Output the (x, y) coordinate of the center of the cell containing the given text.  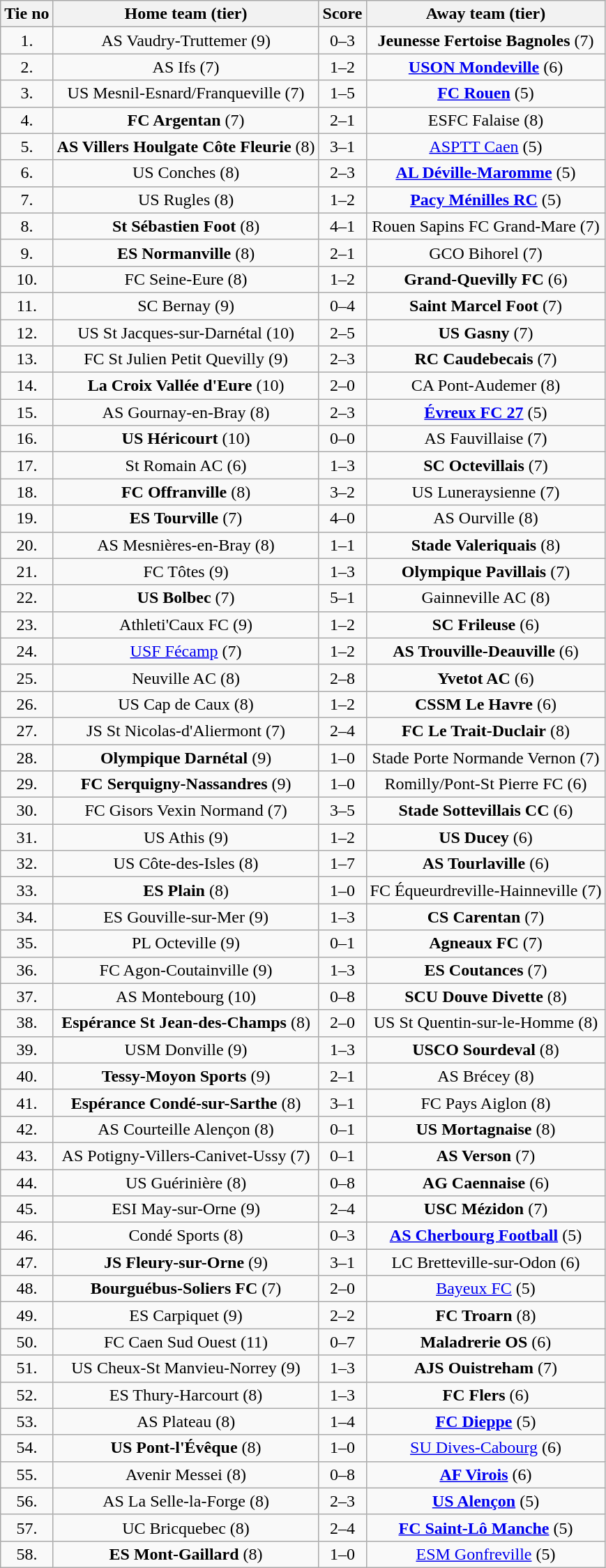
Maladrerie OS (6) (485, 1342)
AS Fauvillaise (7) (485, 439)
48. (26, 1289)
1–4 (342, 1421)
46. (26, 1236)
CA Pont-Audemer (8) (485, 386)
AS Brécey (8) (485, 1076)
32. (26, 864)
16. (26, 439)
FC Gisors Vexin Normand (7) (185, 811)
USF Fécamp (7) (185, 651)
Bayeux FC (5) (485, 1289)
45. (26, 1209)
FC Dieppe (5) (485, 1421)
ESM Gonfreville (5) (485, 1554)
Home team (tier) (185, 14)
39. (26, 1050)
Tie no (26, 14)
ES Plain (8) (185, 890)
CSSM Le Havre (6) (485, 704)
18. (26, 492)
ASPTT Caen (5) (485, 147)
FC Caen Sud Ouest (11) (185, 1342)
2–2 (342, 1315)
15. (26, 412)
US Cheux-St Manvieu-Norrey (9) (185, 1368)
US Mortagnaise (8) (485, 1129)
54. (26, 1448)
0–7 (342, 1342)
4. (26, 120)
AS Plateau (8) (185, 1421)
US Bolbec (7) (185, 598)
3–5 (342, 811)
SCU Douve Divette (8) (485, 996)
PL Octeville (9) (185, 943)
US Cap de Caux (8) (185, 704)
Athleti'Caux FC (9) (185, 625)
5–1 (342, 598)
6. (26, 173)
55. (26, 1474)
22. (26, 598)
JS Fleury-sur-Orne (9) (185, 1262)
JS St Nicolas-d'Aliermont (7) (185, 731)
4–0 (342, 518)
34. (26, 917)
FC Serquigny-Nassandres (9) (185, 784)
US Héricourt (10) (185, 439)
Olympique Darnétal (9) (185, 757)
La Croix Vallée d'Eure (10) (185, 386)
AS Potigny-Villers-Canivet-Ussy (7) (185, 1156)
AS Montebourg (10) (185, 996)
US Conches (8) (185, 173)
AS Villers Houlgate Côte Fleurie (8) (185, 147)
ES Carpiquet (9) (185, 1315)
13. (26, 359)
AJS Ouistreham (7) (485, 1368)
LC Bretteville-sur-Odon (6) (485, 1262)
53. (26, 1421)
FC Argentan (7) (185, 120)
AS Trouville-Deauville (6) (485, 651)
3–2 (342, 492)
Tessy-Moyon Sports (9) (185, 1076)
25. (26, 678)
Yvetot AC (6) (485, 678)
Bourguébus-Soliers FC (7) (185, 1289)
30. (26, 811)
AS Cherbourg Football (5) (485, 1236)
41. (26, 1103)
US Ducey (6) (485, 837)
ES Mont-Gaillard (8) (185, 1554)
US Alençon (5) (485, 1501)
47. (26, 1262)
AS Vaudry-Truttemer (9) (185, 40)
11. (26, 306)
US St Quentin-sur-le-Homme (8) (485, 1023)
Romilly/Pont-St Pierre FC (6) (485, 784)
FC Troarn (8) (485, 1315)
Grand-Quevilly FC (6) (485, 279)
29. (26, 784)
St Sébastien Foot (8) (185, 226)
FC Rouen (5) (485, 94)
ES Gouville-sur-Mer (9) (185, 917)
AL Déville-Maromme (5) (485, 173)
36. (26, 970)
FC Tôtes (9) (185, 572)
US Pont-l'Évêque (8) (185, 1448)
Gainneville AC (8) (485, 598)
ES Thury-Harcourt (8) (185, 1395)
AF Virois (6) (485, 1474)
Évreux FC 27 (5) (485, 412)
FC Le Trait-Duclair (8) (485, 731)
AS Ifs (7) (185, 67)
35. (26, 943)
43. (26, 1156)
US Athis (9) (185, 837)
1–5 (342, 94)
1. (26, 40)
Stade Sottevillais CC (6) (485, 811)
12. (26, 333)
56. (26, 1501)
US Luneraysienne (7) (485, 492)
FC Agon-Coutainville (9) (185, 970)
9. (26, 253)
USC Mézidon (7) (485, 1209)
US Guérinière (8) (185, 1183)
Espérance St Jean-des-Champs (8) (185, 1023)
38. (26, 1023)
St Romain AC (6) (185, 465)
AS Courteille Alençon (8) (185, 1129)
GCO Bihorel (7) (485, 253)
24. (26, 651)
US Rugles (8) (185, 200)
20. (26, 545)
44. (26, 1183)
58. (26, 1554)
Pacy Ménilles RC (5) (485, 200)
Away team (tier) (485, 14)
AS Mesnières-en-Bray (8) (185, 545)
Score (342, 14)
FC Saint-Lô Manche (5) (485, 1528)
Neuville AC (8) (185, 678)
USON Mondeville (6) (485, 67)
ES Tourville (7) (185, 518)
51. (26, 1368)
1–1 (342, 545)
CS Carentan (7) (485, 917)
5. (26, 147)
Saint Marcel Foot (7) (485, 306)
Espérance Condé-sur-Sarthe (8) (185, 1103)
28. (26, 757)
2. (26, 67)
AG Caennaise (6) (485, 1183)
42. (26, 1129)
USCO Sourdeval (8) (485, 1050)
7. (26, 200)
AS Verson (7) (485, 1156)
57. (26, 1528)
52. (26, 1395)
0–0 (342, 439)
40. (26, 1076)
2–8 (342, 678)
4–1 (342, 226)
0–4 (342, 306)
3. (26, 94)
RC Caudebecais (7) (485, 359)
37. (26, 996)
AS Gournay-en-Bray (8) (185, 412)
SU Dives-Cabourg (6) (485, 1448)
26. (26, 704)
Jeunesse Fertoise Bagnoles (7) (485, 40)
Olympique Pavillais (7) (485, 572)
17. (26, 465)
1–7 (342, 864)
33. (26, 890)
AS La Selle-la-Forge (8) (185, 1501)
50. (26, 1342)
27. (26, 731)
Avenir Messei (8) (185, 1474)
SC Frileuse (6) (485, 625)
FC Seine-Eure (8) (185, 279)
FC Équeurdreville-Hainneville (7) (485, 890)
FC Offranville (8) (185, 492)
10. (26, 279)
Stade Porte Normande Vernon (7) (485, 757)
14. (26, 386)
USM Donville (9) (185, 1050)
AS Tourlaville (6) (485, 864)
US St Jacques-sur-Darnétal (10) (185, 333)
FC St Julien Petit Quevilly (9) (185, 359)
SC Bernay (9) (185, 306)
2–5 (342, 333)
US Mesnil-Esnard/Franqueville (7) (185, 94)
Stade Valeriquais (8) (485, 545)
Condé Sports (8) (185, 1236)
8. (26, 226)
Rouen Sapins FC Grand-Mare (7) (485, 226)
19. (26, 518)
Agneaux FC (7) (485, 943)
SC Octevillais (7) (485, 465)
FC Pays Aiglon (8) (485, 1103)
ES Coutances (7) (485, 970)
US Côte-des-Isles (8) (185, 864)
ESFC Falaise (8) (485, 120)
ES Normanville (8) (185, 253)
AS Ourville (8) (485, 518)
UC Bricquebec (8) (185, 1528)
31. (26, 837)
23. (26, 625)
FC Flers (6) (485, 1395)
ESI May-sur-Orne (9) (185, 1209)
US Gasny (7) (485, 333)
21. (26, 572)
49. (26, 1315)
